Extract the [X, Y] coordinate from the center of the cell holding the provided text.  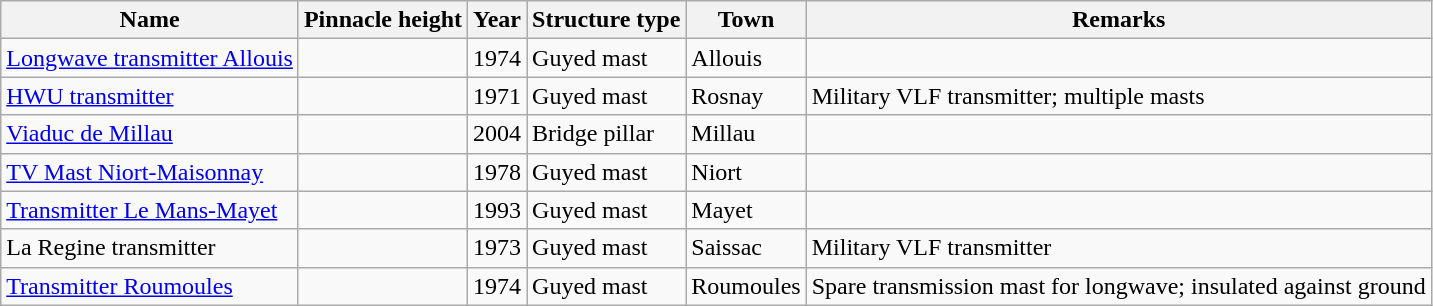
Town [746, 20]
Rosnay [746, 96]
Allouis [746, 58]
Year [498, 20]
Military VLF transmitter [1118, 248]
Remarks [1118, 20]
HWU transmitter [150, 96]
2004 [498, 134]
Niort [746, 172]
Transmitter Roumoules [150, 286]
Longwave transmitter Allouis [150, 58]
La Regine transmitter [150, 248]
Name [150, 20]
Saissac [746, 248]
Millau [746, 134]
TV Mast Niort-Maisonnay [150, 172]
Pinnacle height [382, 20]
Military VLF transmitter; multiple masts [1118, 96]
Mayet [746, 210]
Viaduc de Millau [150, 134]
1971 [498, 96]
Structure type [606, 20]
1993 [498, 210]
Spare transmission mast for longwave; insulated against ground [1118, 286]
1973 [498, 248]
Roumoules [746, 286]
Transmitter Le Mans-Mayet [150, 210]
Bridge pillar [606, 134]
1978 [498, 172]
